Provide the (x, y) coordinate of the cell's center where the given text is located.  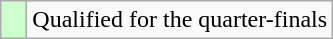
Qualified for the quarter-finals (180, 20)
